Output the [X, Y] coordinate of the center of the cell containing the given text.  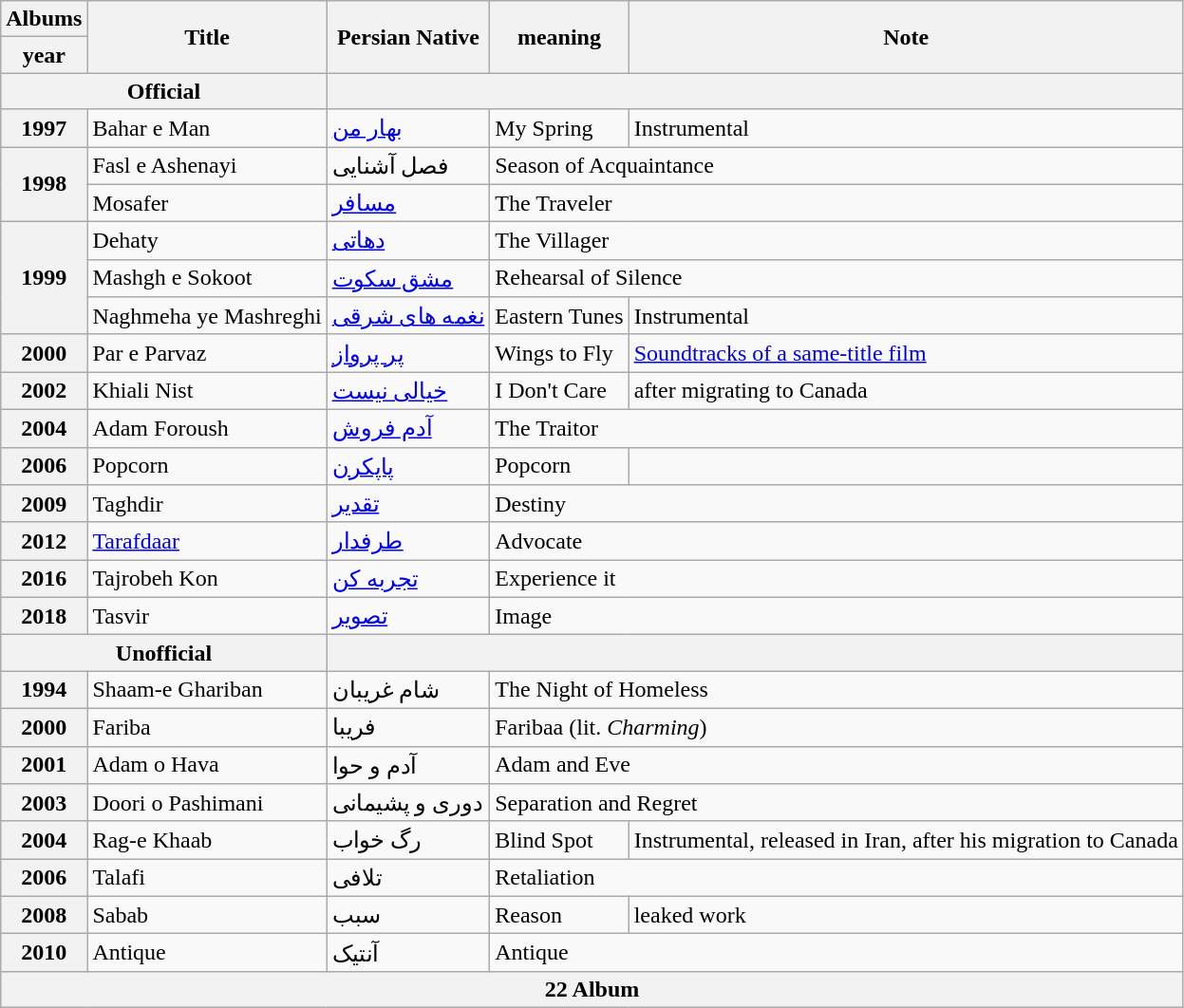
2016 [44, 579]
Shaam-e Ghariban [207, 690]
leaked work [906, 915]
آدم و حوا [408, 765]
آدم فروش [408, 428]
The Traitor [837, 428]
شام غریبان [408, 690]
1999 [44, 279]
فریبا [408, 727]
2009 [44, 504]
Persian Native [408, 37]
Talafi [207, 878]
Eastern Tunes [559, 316]
Unofficial [163, 653]
بهار من [408, 128]
Taghdir [207, 504]
خیالی نیست [408, 391]
Naghmeha ye Mashreghi [207, 316]
Faribaa (lit. Charming) [837, 727]
2012 [44, 541]
Fariba [207, 727]
Advocate [837, 541]
1994 [44, 690]
year [44, 55]
مشق سکوت [408, 278]
Mashgh e Sokoot [207, 278]
تلافی [408, 878]
I Don't Care [559, 391]
The Night of Homeless [837, 690]
2001 [44, 765]
2008 [44, 915]
Wings to Fly [559, 353]
meaning [559, 37]
فصل آشنایی [408, 165]
Tarafdaar [207, 541]
Experience it [837, 579]
Adam and Eve [837, 765]
Doori o Pashimani [207, 803]
Note [906, 37]
Separation and Regret [837, 803]
Tajrobeh Kon [207, 579]
2002 [44, 391]
تجربه کن [408, 579]
Mosafer [207, 203]
Bahar e Man [207, 128]
تقدیر [408, 504]
Soundtracks of a same-title film [906, 353]
پر پرواز [408, 353]
Official [163, 91]
آنتیک [408, 953]
Rehearsal of Silence [837, 278]
Khiali Nist [207, 391]
Adam o Hava [207, 765]
2010 [44, 953]
Title [207, 37]
Reason [559, 915]
The Villager [837, 241]
2003 [44, 803]
22 Album [592, 989]
رگ خواب [408, 840]
طرفدار [408, 541]
مسافر [408, 203]
Destiny [837, 504]
Rag-e Khaab [207, 840]
The Traveler [837, 203]
Fasl e Ashenayi [207, 165]
دوری و پشیمانی [408, 803]
Par e Parvaz [207, 353]
1998 [44, 184]
Instrumental, released in Iran, after his migration to Canada [906, 840]
Retaliation [837, 878]
نغمه های شرقی [408, 316]
Season of Acquaintance [837, 165]
سبب [408, 915]
Sabab [207, 915]
Albums [44, 19]
My Spring [559, 128]
پاپکرن [408, 466]
Tasvir [207, 616]
Adam Foroush [207, 428]
Dehaty [207, 241]
دهاتی [408, 241]
Image [837, 616]
Blind Spot [559, 840]
تصویر [408, 616]
2018 [44, 616]
1997 [44, 128]
after migrating to Canada [906, 391]
